Extract the (X, Y) coordinate from the center of the cell holding the provided text.  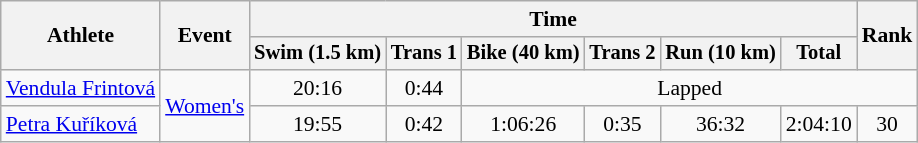
Trans 1 (424, 54)
Event (204, 36)
1:06:26 (524, 124)
0:44 (424, 88)
0:42 (424, 124)
Athlete (80, 36)
Vendula Frintová (80, 88)
Women's (204, 106)
Lapped (690, 88)
20:16 (318, 88)
36:32 (720, 124)
19:55 (318, 124)
0:35 (622, 124)
Time (553, 19)
2:04:10 (819, 124)
Petra Kuříková (80, 124)
30 (888, 124)
Bike (40 km) (524, 54)
Total (819, 54)
Rank (888, 36)
Swim (1.5 km) (318, 54)
Run (10 km) (720, 54)
Trans 2 (622, 54)
